Extract the [x, y] coordinate from the center of the cell holding the provided text.  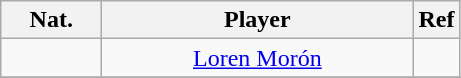
Player [258, 20]
Loren Morón [258, 58]
Nat. [52, 20]
Ref [436, 20]
